Return (X, Y) of the center of cell containing provided text 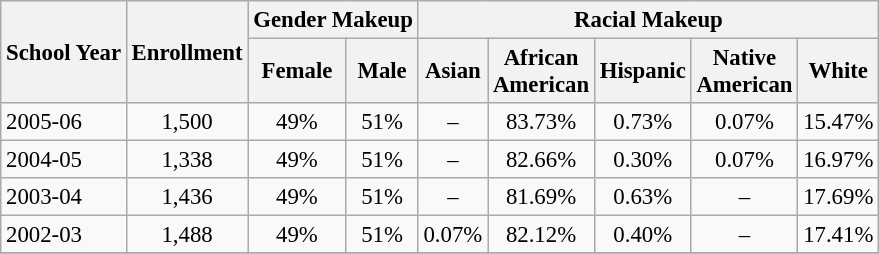
Asian (452, 72)
School Year (64, 52)
2005-06 (64, 122)
16.97% (838, 160)
83.73% (542, 122)
African American (542, 72)
17.69% (838, 197)
Female (297, 72)
0.40% (642, 235)
82.12% (542, 235)
Gender Makeup (333, 20)
17.41% (838, 235)
82.66% (542, 160)
2003-04 (64, 197)
Native American (744, 72)
Enrollment (187, 52)
1,436 (187, 197)
81.69% (542, 197)
White (838, 72)
Hispanic (642, 72)
0.63% (642, 197)
Racial Makeup (648, 20)
Male (382, 72)
1,500 (187, 122)
1,338 (187, 160)
2002-03 (64, 235)
15.47% (838, 122)
0.73% (642, 122)
2004-05 (64, 160)
0.30% (642, 160)
1,488 (187, 235)
